Locate the cell with the specified text and output its [X, Y] center coordinate. 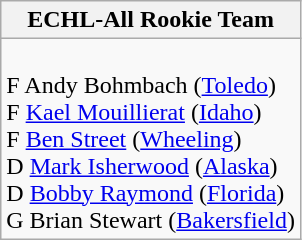
ECHL-All Rookie Team [151, 20]
